Find where the given text appears and provide that cell's center as (x, y) coordinate. 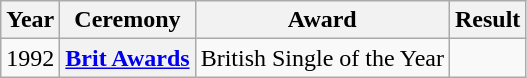
Ceremony (128, 20)
Result (487, 20)
Year (30, 20)
Award (322, 20)
British Single of the Year (322, 58)
1992 (30, 58)
Brit Awards (128, 58)
